Search for the cell housing the specified text and yield its [X, Y] center coordinate. 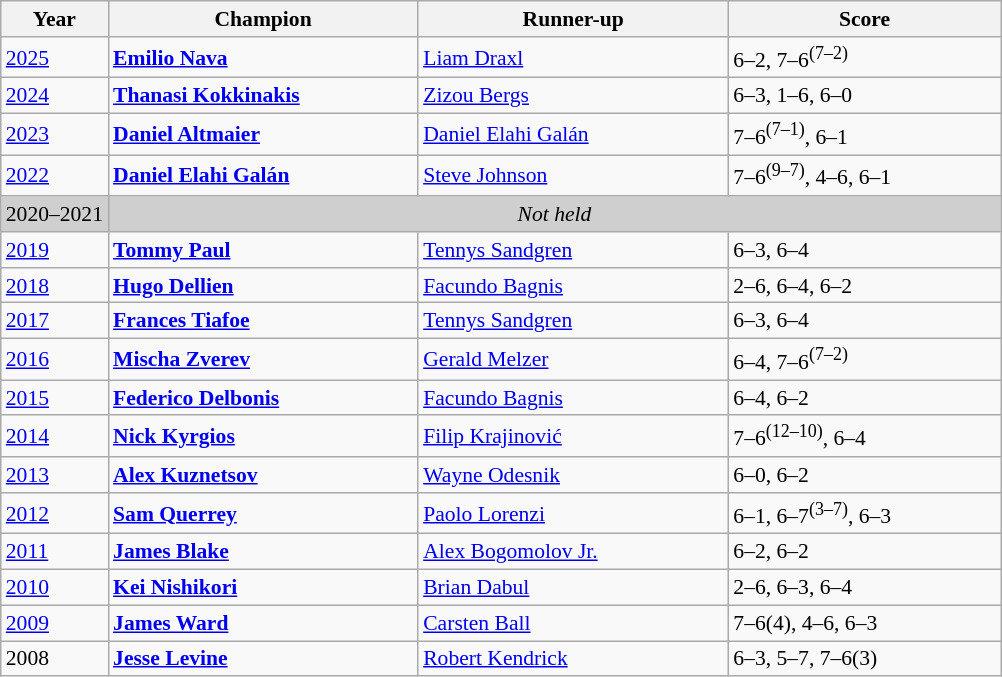
6–3, 5–7, 7–6(3) [864, 659]
2014 [54, 436]
2022 [54, 176]
2017 [54, 321]
6–3, 1–6, 6–0 [864, 96]
7–6(9–7), 4–6, 6–1 [864, 176]
Brian Dabul [573, 588]
2–6, 6–3, 6–4 [864, 588]
2024 [54, 96]
Emilio Nava [263, 58]
Tommy Paul [263, 250]
2012 [54, 514]
Carsten Ball [573, 623]
6–4, 6–2 [864, 398]
Gerald Melzer [573, 360]
Filip Krajinović [573, 436]
Frances Tiafoe [263, 321]
6–1, 6–7(3–7), 6–3 [864, 514]
Wayne Odesnik [573, 475]
Paolo Lorenzi [573, 514]
7–6(4), 4–6, 6–3 [864, 623]
Jesse Levine [263, 659]
Runner-up [573, 19]
Score [864, 19]
Nick Kyrgios [263, 436]
2010 [54, 588]
Champion [263, 19]
2011 [54, 552]
2018 [54, 286]
2008 [54, 659]
2020–2021 [54, 214]
James Ward [263, 623]
Thanasi Kokkinakis [263, 96]
Kei Nishikori [263, 588]
6–2, 6–2 [864, 552]
2025 [54, 58]
2023 [54, 134]
Not held [554, 214]
Robert Kendrick [573, 659]
Federico Delbonis [263, 398]
Alex Kuznetsov [263, 475]
7–6(7–1), 6–1 [864, 134]
2016 [54, 360]
2–6, 6–4, 6–2 [864, 286]
Mischa Zverev [263, 360]
James Blake [263, 552]
Steve Johnson [573, 176]
6–4, 7–6(7–2) [864, 360]
2015 [54, 398]
Zizou Bergs [573, 96]
2013 [54, 475]
Hugo Dellien [263, 286]
2009 [54, 623]
6–0, 6–2 [864, 475]
Alex Bogomolov Jr. [573, 552]
6–2, 7–6(7–2) [864, 58]
2019 [54, 250]
Sam Querrey [263, 514]
7–6(12–10), 6–4 [864, 436]
Year [54, 19]
Daniel Altmaier [263, 134]
Liam Draxl [573, 58]
